Find where the given text appears and provide that cell's center as (X, Y) coordinate. 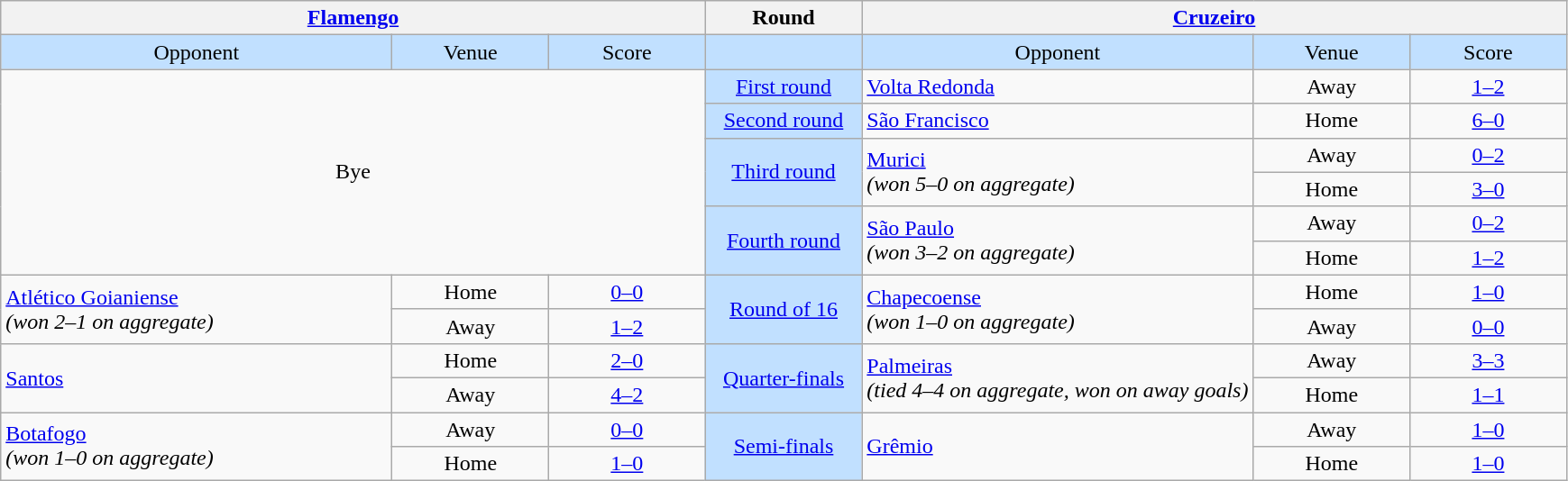
Bye (353, 172)
First round (784, 86)
Palmeiras(tied 4–4 on aggregate, won on away goals) (1058, 377)
Murici(won 5–0 on aggregate) (1058, 172)
6–0 (1489, 121)
Round of 16 (784, 309)
2–0 (628, 360)
Second round (784, 121)
Flamengo (353, 18)
São Francisco (1058, 121)
Chapecoense(won 1–0 on aggregate) (1058, 309)
4–2 (628, 395)
3–0 (1489, 189)
Fourth round (784, 240)
São Paulo(won 3–2 on aggregate) (1058, 240)
Cruzeiro (1214, 18)
Round (784, 18)
1–1 (1489, 395)
Third round (784, 172)
Grêmio (1058, 447)
Quarter-finals (784, 377)
3–3 (1489, 360)
Atlético Goianiense(won 2–1 on aggregate) (197, 309)
Botafogo(won 1–0 on aggregate) (197, 447)
Santos (197, 377)
Volta Redonda (1058, 86)
Semi-finals (784, 447)
